Locate the cell with the specified text and output its [X, Y] center coordinate. 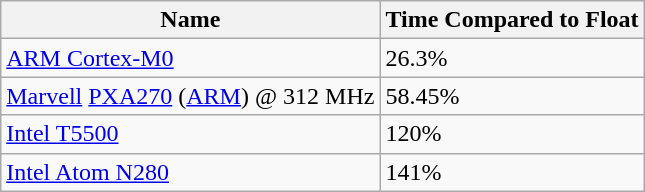
141% [512, 172]
Name [190, 20]
26.3% [512, 58]
Intel T5500 [190, 134]
Time Compared to Float [512, 20]
Intel Atom N280 [190, 172]
120% [512, 134]
58.45% [512, 96]
ARM Cortex-M0 [190, 58]
Marvell PXA270 (ARM) @ 312 MHz [190, 96]
